From the cell containing the given text, extract its center point as (X, Y) coordinate. 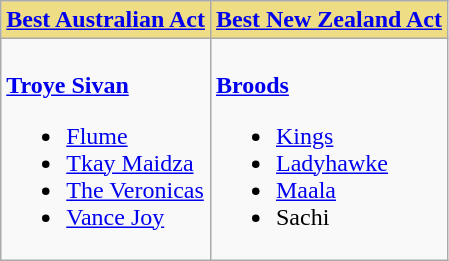
Troye SivanFlumeTkay MaidzaThe VeronicasVance Joy (106, 150)
Best New Zealand Act (328, 20)
BroodsKingsLadyhawkeMaalaSachi (328, 150)
Best Australian Act (106, 20)
